Pinpoint the cell where the given text exists, returning its (X, Y) midpoint coordinate. 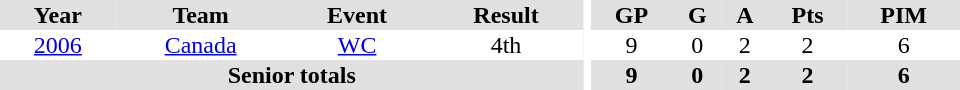
Team (201, 15)
2006 (58, 45)
G (698, 15)
Result (506, 15)
A (745, 15)
Senior totals (292, 75)
Pts (808, 15)
Event (358, 15)
PIM (904, 15)
WC (358, 45)
GP (631, 15)
4th (506, 45)
Canada (201, 45)
Year (58, 15)
